Return the [X, Y] coordinate for the center point of the cell that contains the specified text.  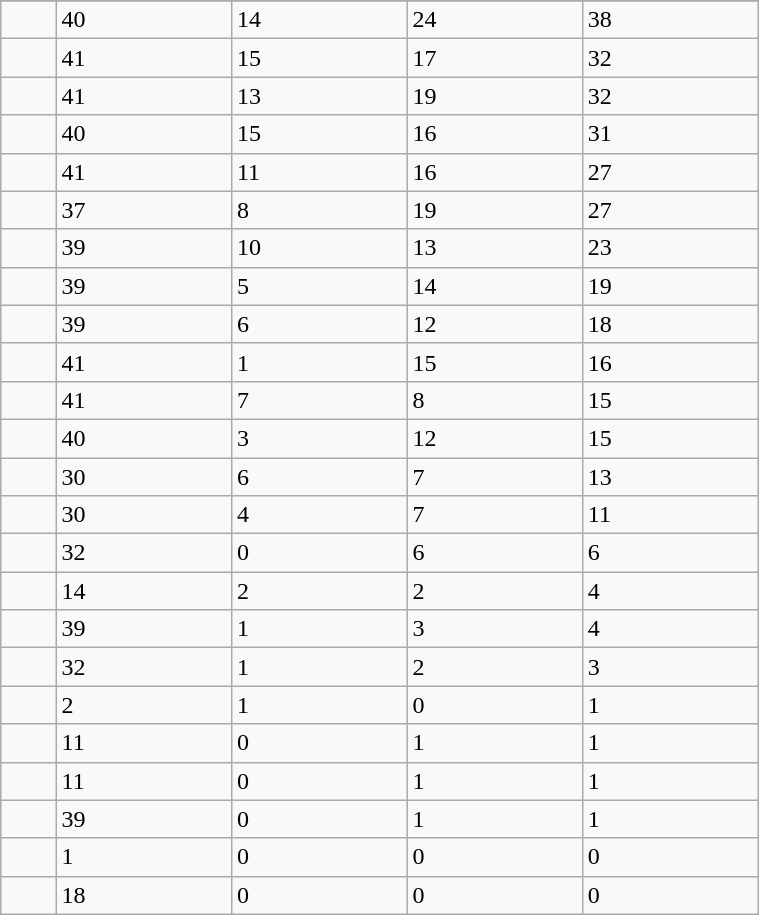
24 [494, 20]
10 [318, 248]
5 [318, 286]
37 [144, 210]
17 [494, 58]
23 [670, 248]
31 [670, 134]
38 [670, 20]
